Provide the [x, y] coordinate of the cell's center where the given text is located.  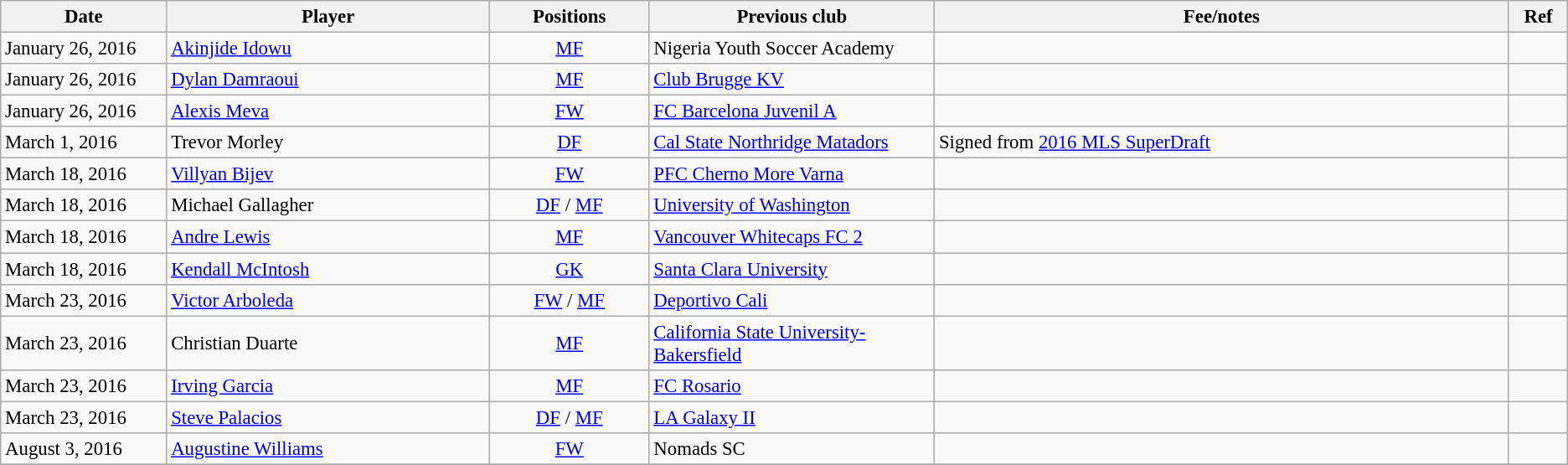
GK [570, 269]
Irving Garcia [328, 385]
Signed from 2016 MLS SuperDraft [1222, 142]
Kendall McIntosh [328, 269]
Nigeria Youth Soccer Academy [792, 49]
University of Washington [792, 205]
Victor Arboleda [328, 300]
August 3, 2016 [84, 449]
Christian Duarte [328, 344]
Dylan Damraoui [328, 80]
LA Galaxy II [792, 417]
Akinjide Idowu [328, 49]
Trevor Morley [328, 142]
Player [328, 17]
Cal State Northridge Matadors [792, 142]
California State University-Bakersfield [792, 344]
Deportivo Cali [792, 300]
Positions [570, 17]
Club Brugge KV [792, 80]
Santa Clara University [792, 269]
DF [570, 142]
Nomads SC [792, 449]
Steve Palacios [328, 417]
Previous club [792, 17]
Alexis Meva [328, 111]
FW / MF [570, 300]
FC Barcelona Juvenil A [792, 111]
PFC Cherno More Varna [792, 174]
Vancouver Whitecaps FC 2 [792, 237]
Michael Gallagher [328, 205]
Ref [1538, 17]
FC Rosario [792, 385]
Andre Lewis [328, 237]
Fee/notes [1222, 17]
Augustine Williams [328, 449]
March 1, 2016 [84, 142]
Date [84, 17]
Villyan Bijev [328, 174]
